Pinpoint the cell where the given text exists, returning its [X, Y] midpoint coordinate. 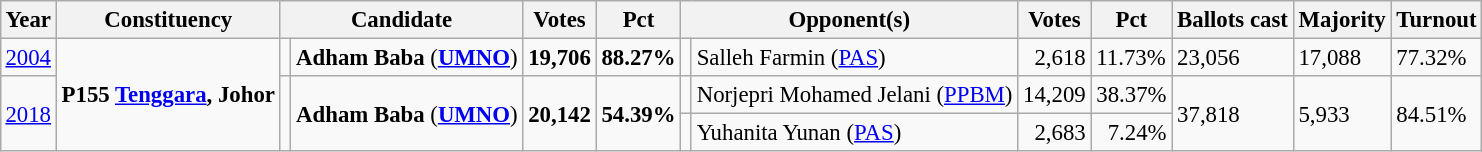
2018 [28, 114]
Majority [1342, 20]
23,056 [1232, 57]
2,683 [1054, 133]
2,618 [1054, 57]
Year [28, 20]
Yuhanita Yunan (PAS) [854, 133]
Norjepri Mohamed Jelani (PPBM) [854, 95]
Candidate [402, 20]
Ballots cast [1232, 20]
14,209 [1054, 95]
54.39% [638, 114]
11.73% [1132, 57]
Salleh Farmin (PAS) [854, 57]
Turnout [1436, 20]
84.51% [1436, 114]
7.24% [1132, 133]
77.32% [1436, 57]
37,818 [1232, 114]
88.27% [638, 57]
Opponent(s) [850, 20]
P155 Tenggara, Johor [168, 94]
5,933 [1342, 114]
20,142 [560, 114]
38.37% [1132, 95]
Constituency [168, 20]
2004 [28, 57]
19,706 [560, 57]
17,088 [1342, 57]
